Return (x, y) of the center of cell containing provided text 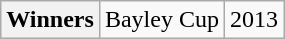
2013 (254, 20)
Winners (50, 20)
Bayley Cup (162, 20)
